Locate the cell with the specified text and output its (x, y) center coordinate. 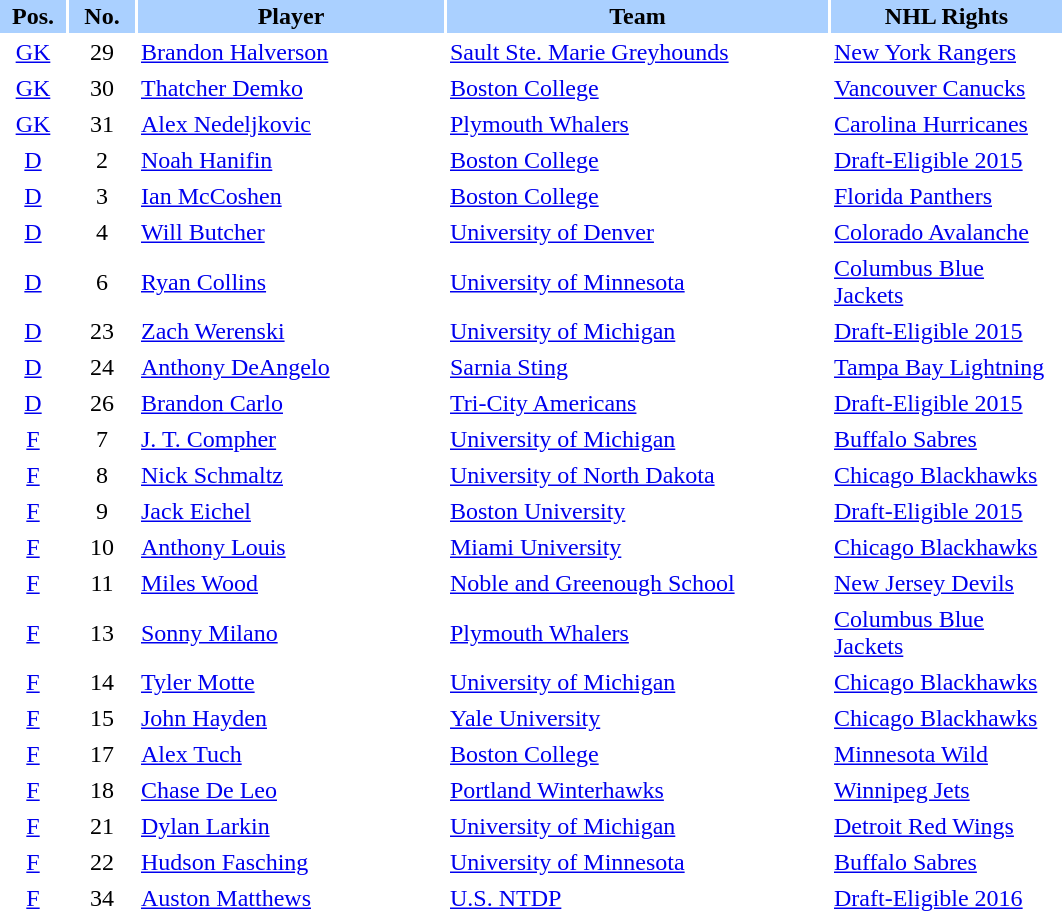
Carolina Hurricanes (946, 124)
31 (102, 124)
26 (102, 404)
9 (102, 512)
30 (102, 88)
Ian McCoshen (291, 196)
2 (102, 160)
Brandon Halverson (291, 52)
Hudson Fasching (291, 862)
21 (102, 826)
Detroit Red Wings (946, 826)
Team (638, 16)
Noah Hanifin (291, 160)
Noble and Greenough School (638, 584)
4 (102, 232)
Sault Ste. Marie Greyhounds (638, 52)
Boston University (638, 512)
Anthony DeAngelo (291, 368)
Player (291, 16)
Nick Schmaltz (291, 476)
Miles Wood (291, 584)
7 (102, 440)
Tampa Bay Lightning (946, 368)
Anthony Louis (291, 548)
University of Denver (638, 232)
10 (102, 548)
Sonny Milano (291, 633)
Florida Panthers (946, 196)
11 (102, 584)
NHL Rights (946, 16)
23 (102, 332)
3 (102, 196)
Chase De Leo (291, 790)
Yale University (638, 718)
Sarnia Sting (638, 368)
Dylan Larkin (291, 826)
No. (102, 16)
15 (102, 718)
Alex Tuch (291, 754)
Miami University (638, 548)
Zach Werenski (291, 332)
14 (102, 682)
Ryan Collins (291, 282)
Winnipeg Jets (946, 790)
University of North Dakota (638, 476)
6 (102, 282)
8 (102, 476)
Pos. (33, 16)
29 (102, 52)
Jack Eichel (291, 512)
Minnesota Wild (946, 754)
New York Rangers (946, 52)
17 (102, 754)
Will Butcher (291, 232)
18 (102, 790)
Colorado Avalanche (946, 232)
Vancouver Canucks (946, 88)
24 (102, 368)
Tri-City Americans (638, 404)
Brandon Carlo (291, 404)
Portland Winterhawks (638, 790)
John Hayden (291, 718)
22 (102, 862)
Alex Nedeljkovic (291, 124)
13 (102, 633)
J. T. Compher (291, 440)
Tyler Motte (291, 682)
New Jersey Devils (946, 584)
Thatcher Demko (291, 88)
